Capture the cell that displays the provided text and extract its [x, y] central coordinate. 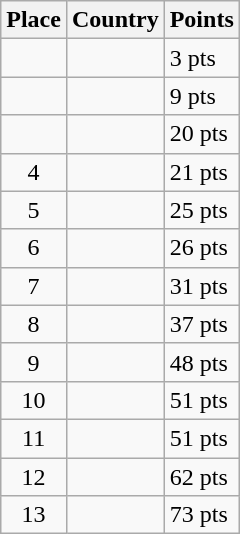
62 pts [202, 477]
26 pts [202, 248]
25 pts [202, 210]
31 pts [202, 286]
9 pts [202, 96]
7 [34, 286]
6 [34, 248]
4 [34, 172]
13 [34, 515]
9 [34, 362]
8 [34, 324]
21 pts [202, 172]
Points [202, 20]
5 [34, 210]
20 pts [202, 134]
3 pts [202, 58]
11 [34, 438]
Country [115, 20]
Place [34, 20]
12 [34, 477]
10 [34, 400]
73 pts [202, 515]
37 pts [202, 324]
48 pts [202, 362]
